Locate the cell with the specified text and output its (X, Y) center coordinate. 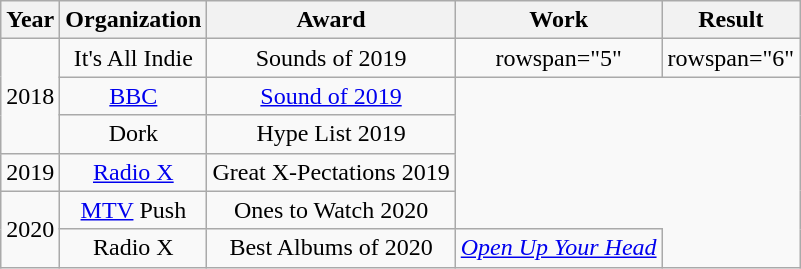
Great X-Pectations 2019 (331, 172)
2019 (30, 172)
It's All Indie (134, 58)
MTV Push (134, 210)
BBC (134, 96)
Award (331, 20)
Dork (134, 134)
2018 (30, 96)
Result (731, 20)
Hype List 2019 (331, 134)
Ones to Watch 2020 (331, 210)
Sound of 2019 (331, 96)
Organization (134, 20)
2020 (30, 229)
Year (30, 20)
Sounds of 2019 (331, 58)
Open Up Your Head (558, 248)
Work (558, 20)
Best Albums of 2020 (331, 248)
rowspan="6" (731, 58)
rowspan="5" (558, 58)
